Return the [X, Y] coordinate for the center point of the cell that contains the specified text.  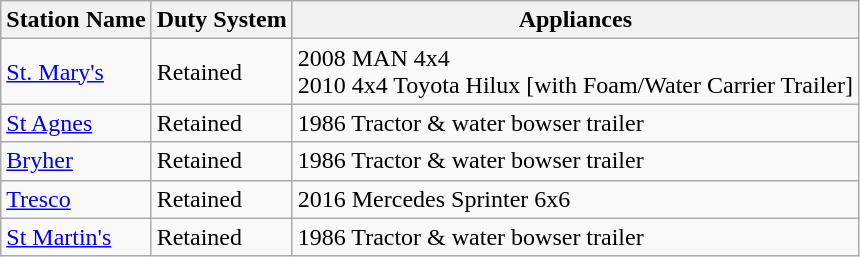
Tresco [76, 199]
2016 Mercedes Sprinter 6x6 [575, 199]
St Martin's [76, 237]
St. Mary's [76, 72]
St Agnes [76, 123]
Duty System [222, 20]
Bryher [76, 161]
Appliances [575, 20]
Station Name [76, 20]
2008 MAN 4x42010 4x4 Toyota Hilux [with Foam/Water Carrier Trailer] [575, 72]
